Return (X, Y) of the center of cell containing provided text 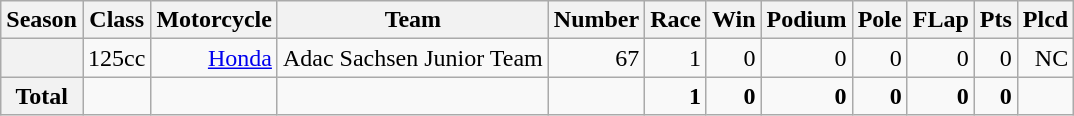
Honda (214, 58)
NC (1045, 58)
Plcd (1045, 20)
Team (412, 20)
FLap (940, 20)
125cc (116, 58)
Pole (880, 20)
Total (42, 96)
Podium (806, 20)
Race (676, 20)
Number (596, 20)
Motorcycle (214, 20)
Class (116, 20)
Adac Sachsen Junior Team (412, 58)
Season (42, 20)
67 (596, 58)
Pts (996, 20)
Win (734, 20)
